Search for the cell housing the specified text and yield its (X, Y) center coordinate. 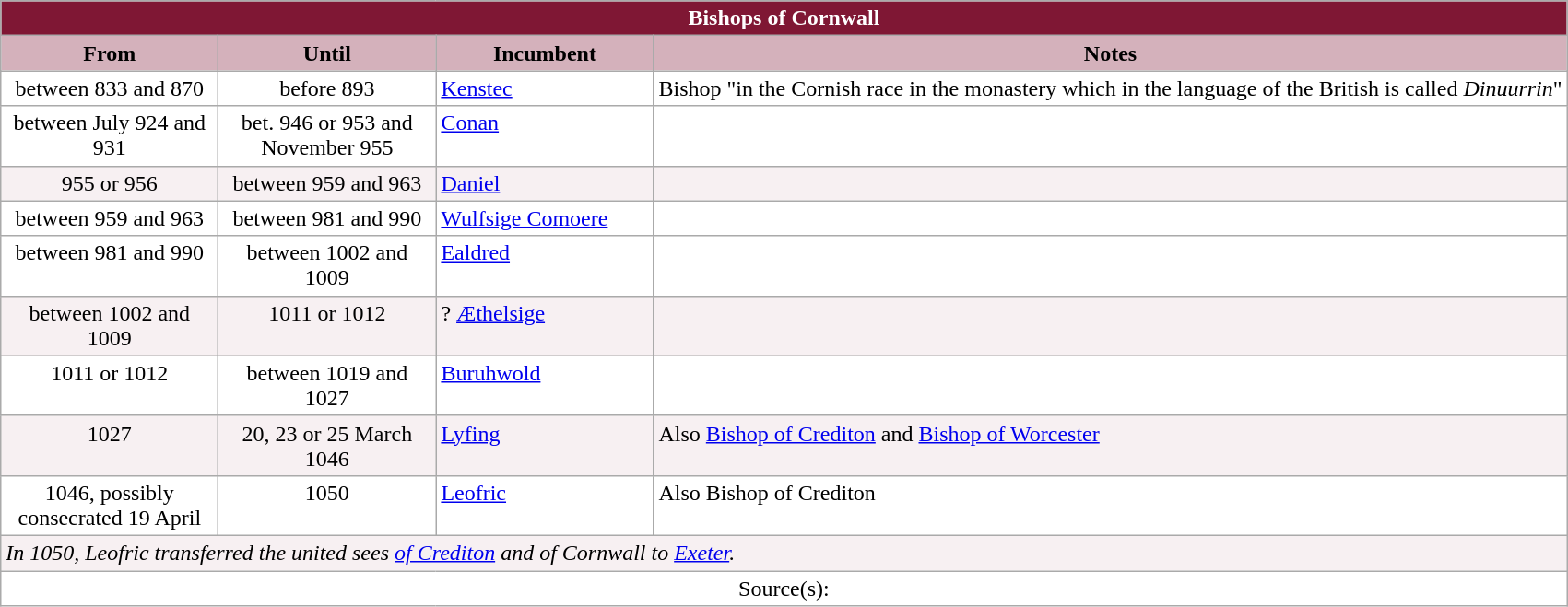
1027 (110, 446)
Until (327, 53)
Bishop "in the Cornish race in the monastery which in the language of the British is called Dinuurrin" (1110, 88)
Leofric (545, 505)
Conan (545, 136)
Daniel (545, 183)
Incumbent (545, 53)
Ealdred (545, 265)
between 833 and 870 (110, 88)
955 or 956 (110, 183)
1046, possibly consecrated 19 April (110, 505)
Source(s): (784, 589)
In 1050, Leofric transferred the united sees of Crediton and of Cornwall to Exeter. (784, 553)
Buruhwold (545, 385)
Notes (1110, 53)
From (110, 53)
20, 23 or 25 March 1046 (327, 446)
before 893 (327, 88)
Bishops of Cornwall (784, 18)
? Æthelsige (545, 326)
Wulfsige Comoere (545, 218)
between 1019 and 1027 (327, 385)
Kenstec (545, 88)
bet. 946 or 953 and November 955 (327, 136)
between July 924 and 931 (110, 136)
Also Bishop of Crediton (1110, 505)
1050 (327, 505)
Lyfing (545, 446)
Also Bishop of Crediton and Bishop of Worcester (1110, 446)
